For the text-containing cell, return its midpoint in [X, Y] coordinate format. 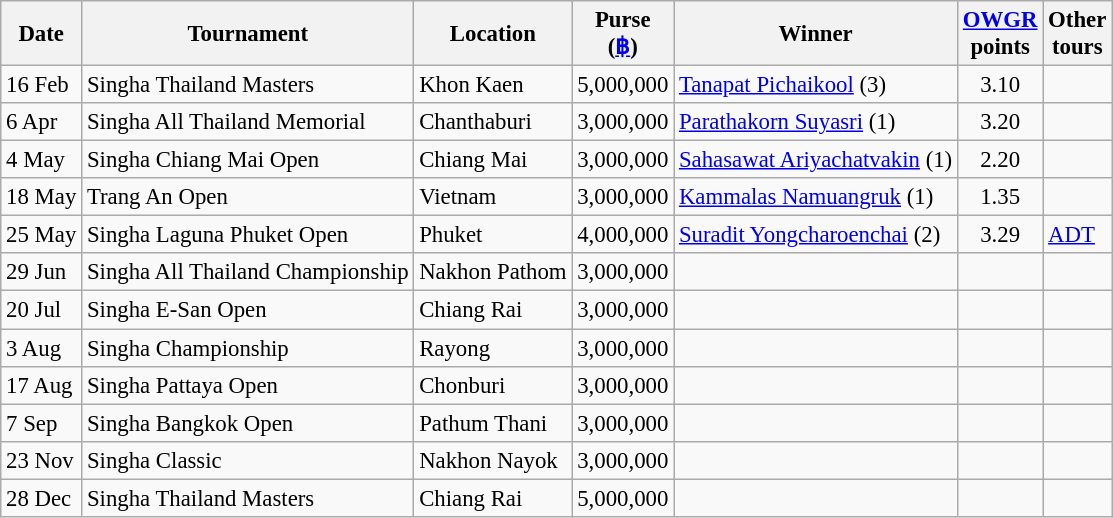
4 May [42, 160]
Singha Championship [248, 348]
Singha E-San Open [248, 310]
ADT [1078, 235]
28 Dec [42, 498]
Singha Bangkok Open [248, 423]
16 Feb [42, 85]
Tanapat Pichaikool (3) [816, 85]
Chiang Mai [493, 160]
3.20 [1000, 122]
Vietnam [493, 197]
Singha All Thailand Championship [248, 273]
Suradit Yongcharoenchai (2) [816, 235]
2.20 [1000, 160]
20 Jul [42, 310]
Singha Classic [248, 460]
Trang An Open [248, 197]
Kammalas Namuangruk (1) [816, 197]
25 May [42, 235]
Nakhon Nayok [493, 460]
17 Aug [42, 385]
Singha Laguna Phuket Open [248, 235]
7 Sep [42, 423]
Tournament [248, 34]
Chonburi [493, 385]
29 Jun [42, 273]
4,000,000 [623, 235]
6 Apr [42, 122]
Singha Pattaya Open [248, 385]
Chanthaburi [493, 122]
Winner [816, 34]
3.10 [1000, 85]
3 Aug [42, 348]
Sahasawat Ariyachatvakin (1) [816, 160]
Date [42, 34]
1.35 [1000, 197]
Singha All Thailand Memorial [248, 122]
Othertours [1078, 34]
3.29 [1000, 235]
Pathum Thani [493, 423]
Khon Kaen [493, 85]
Nakhon Pathom [493, 273]
OWGRpoints [1000, 34]
Location [493, 34]
Purse(฿) [623, 34]
Rayong [493, 348]
Phuket [493, 235]
18 May [42, 197]
Singha Chiang Mai Open [248, 160]
23 Nov [42, 460]
Parathakorn Suyasri (1) [816, 122]
